Find where the given text appears and provide that cell's center as [X, Y] coordinate. 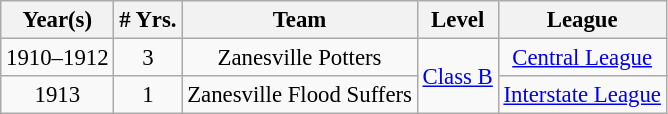
Zanesville Flood Suffers [300, 95]
Zanesville Potters [300, 58]
1 [148, 95]
3 [148, 58]
Interstate League [582, 95]
Central League [582, 58]
Team [300, 20]
League [582, 20]
Year(s) [58, 20]
Level [458, 20]
1913 [58, 95]
1910–1912 [58, 58]
# Yrs. [148, 20]
Class B [458, 76]
